Capture the cell that displays the provided text and extract its [x, y] central coordinate. 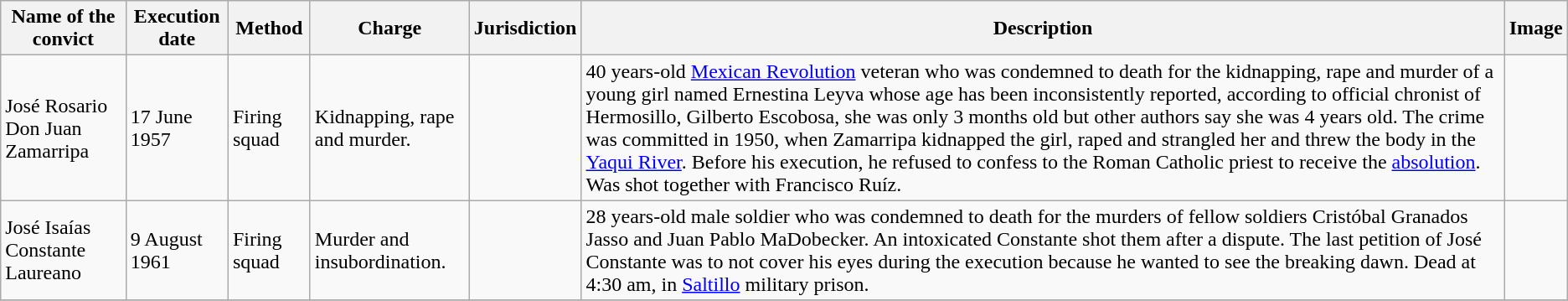
Kidnapping, rape and murder. [389, 127]
José Rosario Don Juan Zamarripa [64, 127]
9 August 1961 [177, 250]
José Isaías Constante Laureano [64, 250]
Image [1536, 29]
Murder and insubordination. [389, 250]
Execution date [177, 29]
Description [1043, 29]
17 June 1957 [177, 127]
Name of the convict [64, 29]
Jurisdiction [525, 29]
Method [269, 29]
Charge [389, 29]
